Pinpoint the cell where the given text exists, returning its [x, y] midpoint coordinate. 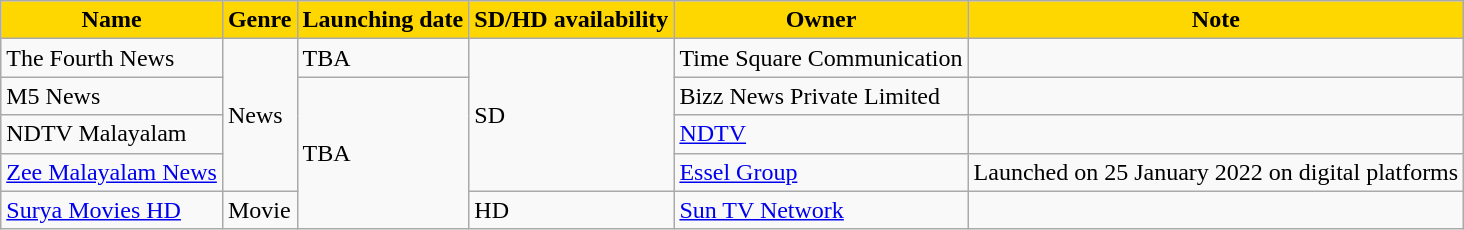
Name [112, 20]
Movie [260, 210]
NDTV Malayalam [112, 134]
Owner [821, 20]
Surya Movies HD [112, 210]
Launched on 25 January 2022 on digital platforms [1216, 172]
NDTV [821, 134]
SD/HD availability [572, 20]
Launching date [383, 20]
Bizz News Private Limited [821, 96]
The Fourth News [112, 58]
Genre [260, 20]
Zee Malayalam News [112, 172]
SD [572, 115]
News [260, 115]
M5 News [112, 96]
Time Square Communication [821, 58]
Note [1216, 20]
HD [572, 210]
Essel Group [821, 172]
Sun TV Network [821, 210]
